Search for the cell housing the specified text and yield its [X, Y] center coordinate. 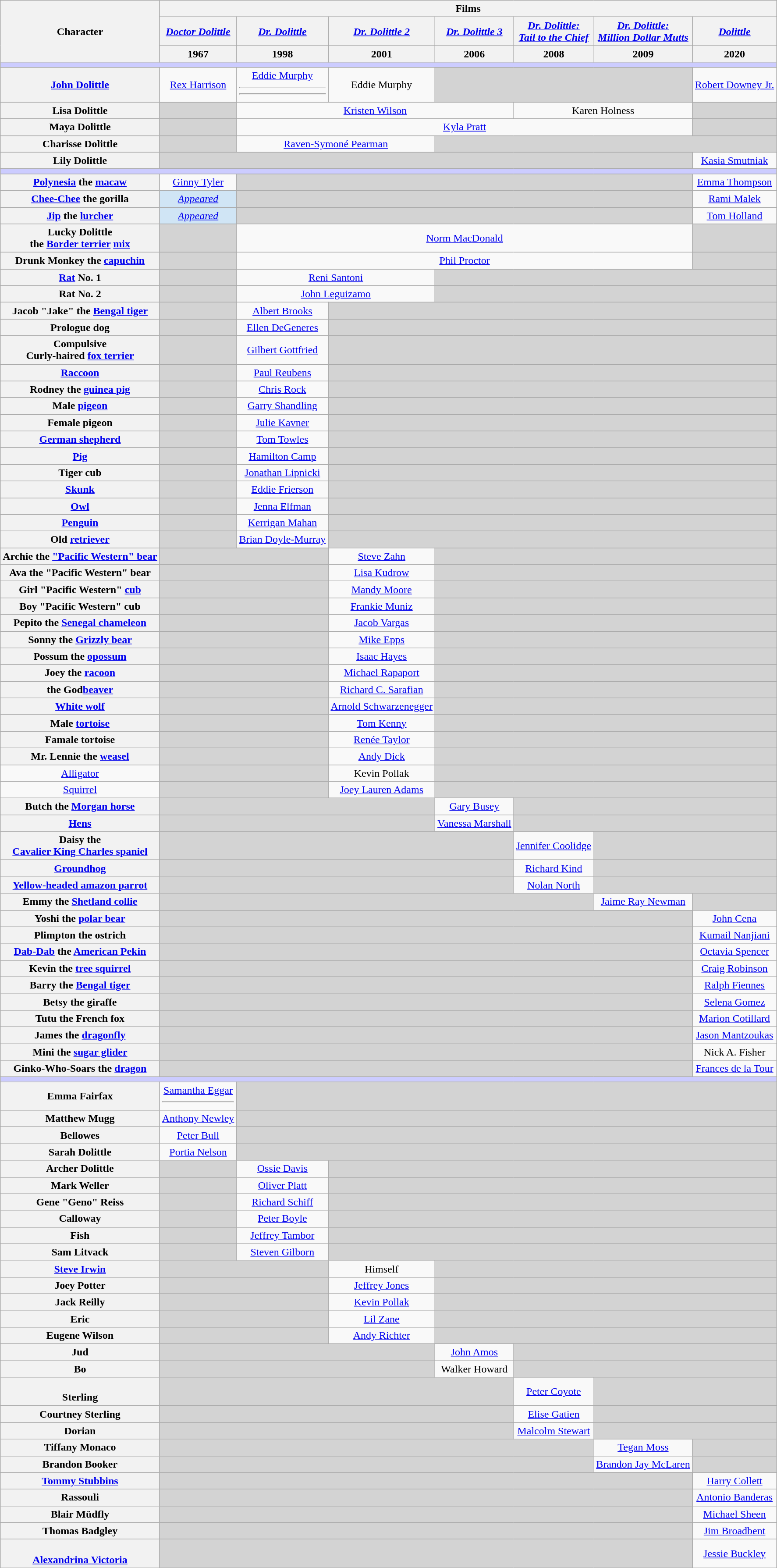
Betsy the giraffe [80, 1002]
Character [80, 32]
Michael Sheen [734, 1514]
Kristen Wilson [375, 110]
Portia Nelson [198, 1152]
Steve Zahn [382, 556]
Yellow-headed amazon parrot [80, 885]
Frances de la Tour [734, 1069]
Raccoon [80, 373]
Walker Howard [475, 1369]
Alligator [80, 773]
Eugene Wilson [80, 1336]
Norm MacDonald [465, 238]
German shepherd [80, 439]
Mandy Moore [382, 590]
Peter Boyle [282, 1219]
Ossie Davis [282, 1169]
Octavia Spencer [734, 952]
Ralph Fiennes [734, 985]
Mike Epps [382, 640]
Ginny Tyler [198, 182]
John Dolittle [80, 85]
Sam Litvack [80, 1252]
Groundhog [80, 868]
Michael Rapaport [382, 673]
John Cena [734, 918]
Sonny the Grizzly bear [80, 640]
Steve Irwin [80, 1269]
Peter Coyote [553, 1391]
Lisa Dolittle [80, 110]
James the dragonfly [80, 1035]
Brian Doyle-Murray [282, 540]
Courtney Sterling [80, 1414]
Brandon Jay McLaren [643, 1464]
Archie the "Pacific Western" bear [80, 556]
Paul Reubens [282, 373]
Eddie Frierson [282, 489]
Kyla Pratt [465, 127]
Jason Mantzoukas [734, 1035]
Julie Kavner [282, 423]
Nick A. Fisher [734, 1052]
Films [468, 9]
Raven-Symoné Pearman [336, 144]
John Amos [475, 1352]
Craig Robinson [734, 968]
Plimpton the ostrich [80, 935]
Gilbert Gottfried [282, 350]
Garry Shandling [282, 406]
Richard C. Sarafian [382, 690]
Archer Dolittle [80, 1169]
Jip the lurcher [80, 215]
Owl [80, 506]
Mr. Lennie the weasel [80, 756]
Harry Collett [734, 1481]
Daisy theCavalier King Charles spaniel [80, 846]
Richard Kind [553, 868]
John Leguizamo [336, 294]
Fish [80, 1235]
Jennifer Coolidge [553, 846]
Pepito the Senegal chameleon [80, 623]
Blair Müdfly [80, 1514]
Gene "Geno" Reiss [80, 1202]
Lisa Kudrow [382, 573]
the Godbeaver [80, 690]
Jonathan Lipnicki [282, 473]
Sarah Dolittle [80, 1152]
Rami Malek [734, 199]
CompulsiveCurly-haired fox terrier [80, 350]
Famale tortoise [80, 740]
Andy Richter [382, 1336]
Dr. Dolittle 3 [475, 32]
Sterling [80, 1391]
Chris Rock [282, 389]
Vanessa Marshall [475, 823]
Lil Zane [382, 1319]
Alexandrina Victoria [80, 1554]
Female pigeon [80, 423]
Bellowes [80, 1135]
Matthew Mugg [80, 1119]
Maya Dolittle [80, 127]
Kerrigan Mahan [282, 523]
Dr. Dolittle [282, 32]
White wolf [80, 706]
2001 [382, 54]
Richard Schiff [282, 1202]
2008 [553, 54]
2006 [475, 54]
Doctor Dolittle [198, 32]
Penguin [80, 523]
Peter Bull [198, 1135]
Charisse Dolittle [80, 144]
Steven Gilborn [282, 1252]
Tiger cub [80, 473]
Malcolm Stewart [553, 1431]
Polynesia the macaw [80, 182]
Dr. Dolittle 2 [382, 32]
Tutu the French fox [80, 1018]
Samantha Eggar [198, 1096]
Brandon Booker [80, 1464]
2020 [734, 54]
Possum the opossum [80, 656]
Phil Proctor [465, 261]
Rassouli [80, 1497]
1967 [198, 54]
Antonio Banderas [734, 1497]
Squirrel [80, 790]
Dab-Dab the American Pekin [80, 952]
Jeffrey Tambor [282, 1235]
Tegan Moss [643, 1447]
Hamilton Camp [282, 456]
Himself [382, 1269]
1998 [282, 54]
Kumail Nanjiani [734, 935]
Marion Cotillard [734, 1018]
Chee-Chee the gorilla [80, 199]
Male tortoise [80, 723]
Jessie Buckley [734, 1554]
Rex Harrison [198, 85]
Frankie Muniz [382, 606]
Jaime Ray Newman [643, 902]
Rat No. 2 [80, 294]
Barry the Bengal tiger [80, 985]
Kevin the tree squirrel [80, 968]
Prologue dog [80, 327]
Pig [80, 456]
Bo [80, 1369]
Yoshi the polar bear [80, 918]
Ellen DeGeneres [282, 327]
Robert Downey Jr. [734, 85]
Butch the Morgan horse [80, 807]
Karen Holness [603, 110]
Reni Santoni [336, 277]
Dr. Dolittle:Tail to the Chief [553, 32]
2009 [643, 54]
Ava the "Pacific Western" bear [80, 573]
Jacob Vargas [382, 623]
Male pigeon [80, 406]
Anthony Newley [198, 1119]
Renée Taylor [382, 740]
Isaac Hayes [382, 656]
Tom Towles [282, 439]
Selena Gomez [734, 1002]
Arnold Schwarzenegger [382, 706]
Lucky Dolittlethe Border terrier mix [80, 238]
Drunk Monkey the capuchin [80, 261]
Ginko-Who-Soars the dragon [80, 1069]
Dorian [80, 1431]
Rodney the guinea pig [80, 389]
Mark Weller [80, 1185]
Oliver Platt [282, 1185]
Emma Fairfax [80, 1096]
Calloway [80, 1219]
Hens [80, 823]
Boy "Pacific Western" cub [80, 606]
Skunk [80, 489]
Jacob "Jake" the Bengal tiger [80, 311]
Joey Potter [80, 1285]
Eric [80, 1319]
Rat No. 1 [80, 277]
Nolan North [553, 885]
Jim Broadbent [734, 1531]
Jack Reilly [80, 1302]
Tiffany Monaco [80, 1447]
Andy Dick [382, 756]
Thomas Badgley [80, 1531]
Jud [80, 1352]
Girl "Pacific Western" cub [80, 590]
Kasia Smutniak [734, 160]
Old retriever [80, 540]
Lily Dolittle [80, 160]
Emmy the Shetland collie [80, 902]
Dr. Dolittle:Million Dollar Mutts [643, 32]
Emma Thompson [734, 182]
Joey the racoon [80, 673]
Dolittle [734, 32]
Jeffrey Jones [382, 1285]
Jenna Elfman [282, 506]
Tom Kenny [382, 723]
Elise Gatien [553, 1414]
Albert Brooks [282, 311]
Joey Lauren Adams [382, 790]
Mini the sugar glider [80, 1052]
Tom Holland [734, 215]
Tommy Stubbins [80, 1481]
Gary Busey [475, 807]
